Pinpoint the cell where the given text exists, returning its [X, Y] midpoint coordinate. 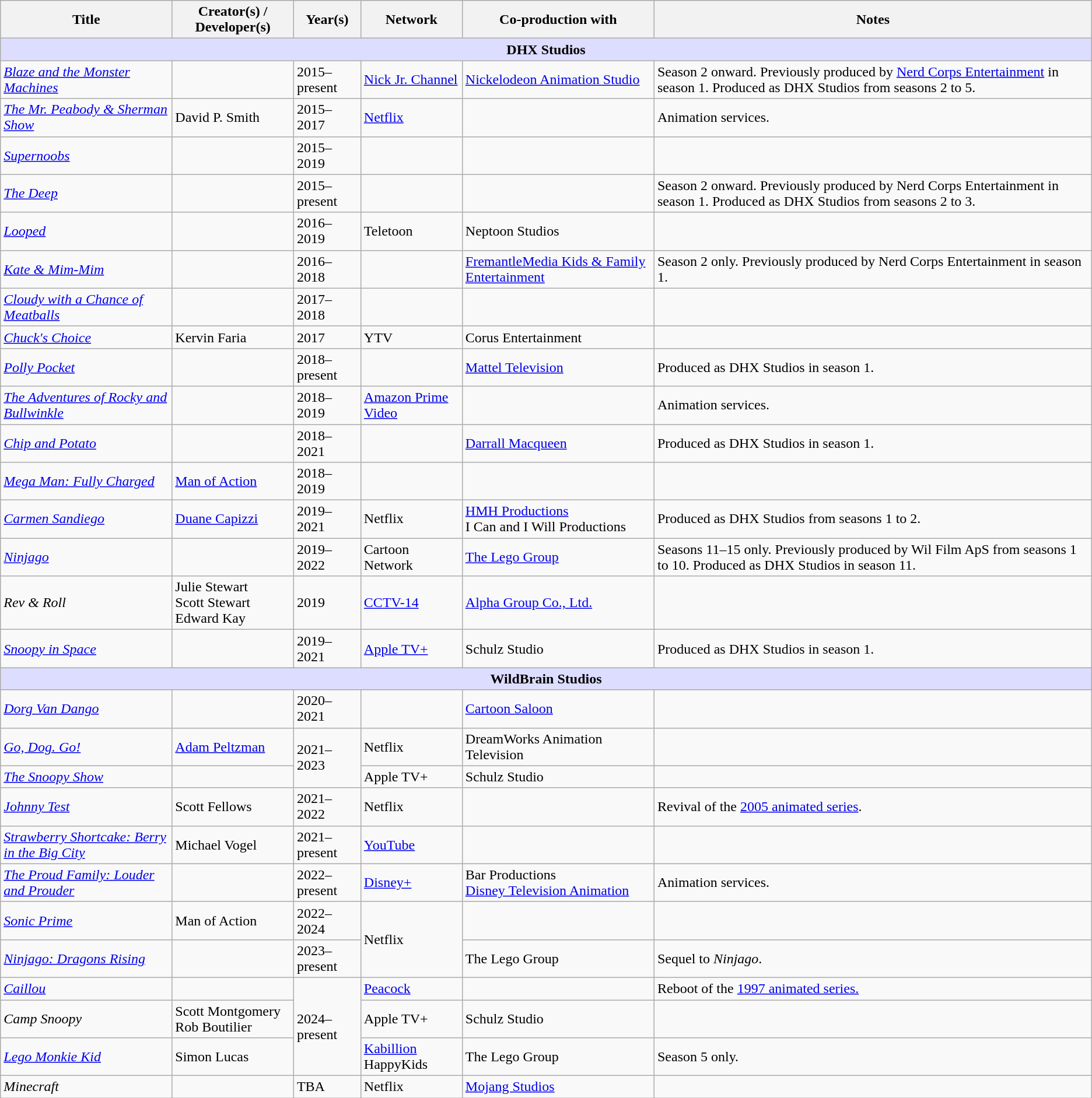
Cartoon Saloon [558, 709]
CCTV-14 [411, 603]
2022–present [327, 883]
Nick Jr. Channel [411, 79]
2017 [327, 337]
Blaze and the Monster Machines [86, 79]
Snoopy in Space [86, 648]
Teletoon [411, 231]
Network [411, 20]
Looped [86, 231]
Kate & Mim-Mim [86, 269]
2021–2023 [327, 758]
DHX Studios [546, 50]
2016–2019 [327, 231]
Revival of the 2005 animated series. [873, 807]
Nickelodeon Animation Studio [558, 79]
HMH ProductionsI Can and I Will Productions [558, 519]
Year(s) [327, 20]
Darrall Macqueen [558, 443]
Mojang Studios [558, 1087]
KabillionHappyKids [411, 1057]
Sonic Prime [86, 920]
Caillou [86, 988]
Reboot of the 1997 animated series. [873, 988]
Season 2 only. Previously produced by Nerd Corps Entertainment in season 1. [873, 269]
Rev & Roll [86, 603]
Alpha Group Co., Ltd. [558, 603]
Michael Vogel [233, 844]
Season 2 onward. Previously produced by Nerd Corps Entertainment in season 1. Produced as DHX Studios from seasons 2 to 3. [873, 194]
DreamWorks Animation Television [558, 746]
Scott MontgomeryRob Boutilier [233, 1018]
Creator(s) / Developer(s) [233, 20]
Mattel Television [558, 367]
2015–2017 [327, 118]
Dorg Van Dango [86, 709]
YouTube [411, 844]
The Snoopy Show [86, 777]
Season 5 only. [873, 1057]
Co-production with [558, 20]
Bar ProductionsDisney Television Animation [558, 883]
Minecraft [86, 1087]
Notes [873, 20]
The Adventures of Rocky and Bullwinkle [86, 405]
Julie StewartScott StewartEdward Kay [233, 603]
Amazon Prime Video [411, 405]
2017–2018 [327, 307]
FremantleMedia Kids & Family Entertainment [558, 269]
Corus Entertainment [558, 337]
Seasons 11–15 only. Previously produced by Wil Film ApS from seasons 1 to 10. Produced as DHX Studios in season 11. [873, 557]
Duane Capizzi [233, 519]
Ninjago [86, 557]
Cloudy with a Chance of Meatballs [86, 307]
2018–present [327, 367]
2024–present [327, 1026]
Polly Pocket [86, 367]
Neptoon Studios [558, 231]
Camp Snoopy [86, 1018]
The Deep [86, 194]
2019–2022 [327, 557]
Disney+ [411, 883]
Johnny Test [86, 807]
2020–2021 [327, 709]
Peacock [411, 988]
Cartoon Network [411, 557]
Chip and Potato [86, 443]
WildBrain Studios [546, 679]
The Mr. Peabody & Sherman Show [86, 118]
David P. Smith [233, 118]
2021–present [327, 844]
Season 2 onward. Previously produced by Nerd Corps Entertainment in season 1. Produced as DHX Studios from seasons 2 to 5. [873, 79]
Scott Fellows [233, 807]
TBA [327, 1087]
Chuck's Choice [86, 337]
2021–2022 [327, 807]
Kervin Faria [233, 337]
2015–2019 [327, 155]
2016–2018 [327, 269]
Supernoobs [86, 155]
Mega Man: Fully Charged [86, 482]
The Proud Family: Louder and Prouder [86, 883]
Sequel to Ninjago. [873, 959]
2019 [327, 603]
Ninjago: Dragons Rising [86, 959]
2022–2024 [327, 920]
YTV [411, 337]
Lego Monkie Kid [86, 1057]
Adam Peltzman [233, 746]
2023–present [327, 959]
Strawberry Shortcake: Berry in the Big City [86, 844]
Go, Dog. Go! [86, 746]
Produced as DHX Studios from seasons 1 to 2. [873, 519]
Carmen Sandiego [86, 519]
Simon Lucas [233, 1057]
Title [86, 20]
2018–2021 [327, 443]
